Search for the cell housing the specified text and yield its (x, y) center coordinate. 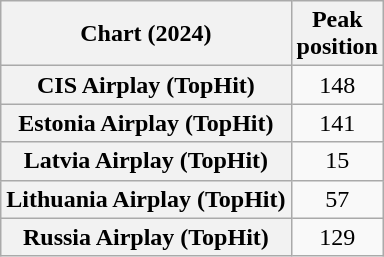
129 (337, 237)
Chart (2024) (146, 34)
15 (337, 161)
Estonia Airplay (TopHit) (146, 123)
148 (337, 85)
Peakposition (337, 34)
Russia Airplay (TopHit) (146, 237)
Lithuania Airplay (TopHit) (146, 199)
57 (337, 199)
CIS Airplay (TopHit) (146, 85)
141 (337, 123)
Latvia Airplay (TopHit) (146, 161)
